Identify which cell holds the provided text, then report its (X, Y) central coordinate. 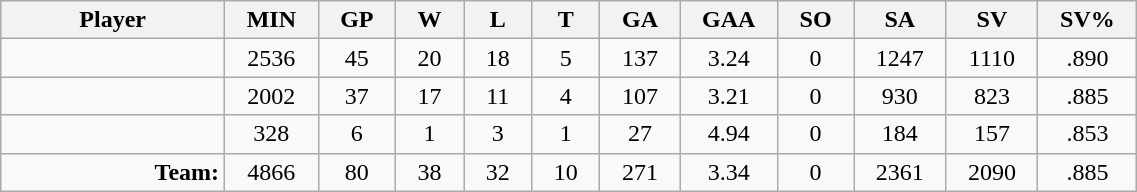
GA (640, 20)
37 (356, 96)
T (566, 20)
SO (816, 20)
4.94 (728, 134)
2536 (272, 58)
1247 (900, 58)
10 (566, 172)
80 (356, 172)
L (498, 20)
2002 (272, 96)
W (430, 20)
2090 (992, 172)
5 (566, 58)
107 (640, 96)
SV% (1088, 20)
MIN (272, 20)
17 (430, 96)
157 (992, 134)
271 (640, 172)
328 (272, 134)
6 (356, 134)
3 (498, 134)
27 (640, 134)
Player (113, 20)
SA (900, 20)
823 (992, 96)
2361 (900, 172)
4 (566, 96)
4866 (272, 172)
32 (498, 172)
3.34 (728, 172)
11 (498, 96)
18 (498, 58)
GAA (728, 20)
137 (640, 58)
38 (430, 172)
20 (430, 58)
GP (356, 20)
930 (900, 96)
184 (900, 134)
.853 (1088, 134)
1110 (992, 58)
SV (992, 20)
.890 (1088, 58)
45 (356, 58)
3.24 (728, 58)
3.21 (728, 96)
Team: (113, 172)
